For the text-containing cell, return its midpoint in [X, Y] coordinate format. 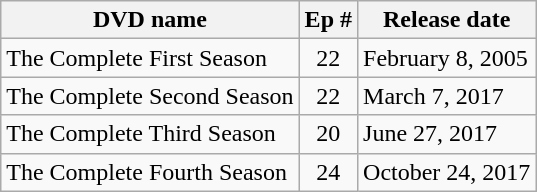
The Complete Second Season [150, 96]
20 [328, 134]
DVD name [150, 20]
24 [328, 172]
February 8, 2005 [447, 58]
March 7, 2017 [447, 96]
Release date [447, 20]
The Complete Fourth Season [150, 172]
June 27, 2017 [447, 134]
October 24, 2017 [447, 172]
Ep # [328, 20]
The Complete Third Season [150, 134]
The Complete First Season [150, 58]
